Search for the cell housing the specified text and yield its [x, y] center coordinate. 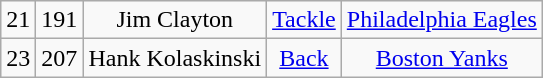
Hank Kolaskinski [175, 58]
21 [18, 20]
191 [60, 20]
Philadelphia Eagles [442, 20]
Back [304, 58]
Tackle [304, 20]
207 [60, 58]
23 [18, 58]
Boston Yanks [442, 58]
Jim Clayton [175, 20]
